Find where the given text appears and provide that cell's center as (X, Y) coordinate. 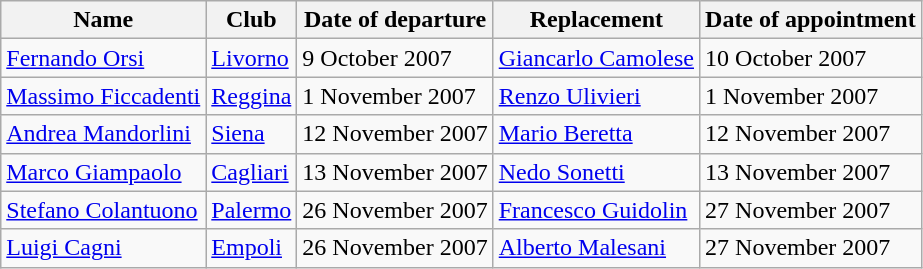
Empoli (252, 248)
Nedo Sonetti (596, 172)
Name (104, 20)
Fernando Orsi (104, 58)
Luigi Cagni (104, 248)
Massimo Ficcadenti (104, 96)
Date of departure (395, 20)
Livorno (252, 58)
Stefano Colantuono (104, 210)
Giancarlo Camolese (596, 58)
Renzo Ulivieri (596, 96)
Replacement (596, 20)
Andrea Mandorlini (104, 134)
Cagliari (252, 172)
Date of appointment (811, 20)
Palermo (252, 210)
Reggina (252, 96)
Alberto Malesani (596, 248)
Siena (252, 134)
9 October 2007 (395, 58)
10 October 2007 (811, 58)
Club (252, 20)
Mario Beretta (596, 134)
Marco Giampaolo (104, 172)
Francesco Guidolin (596, 210)
